From the cell containing the given text, extract its center point as (X, Y) coordinate. 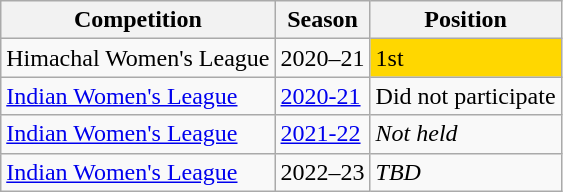
Competition (138, 20)
2020-21 (322, 96)
1st (466, 58)
2021-22 (322, 134)
Not held (466, 134)
Did not participate (466, 96)
TBD (466, 172)
Position (466, 20)
2022–23 (322, 172)
Season (322, 20)
2020–21 (322, 58)
Himachal Women's League (138, 58)
